Detect which cell encompasses the target text, then output its (X, Y) center coordinate. 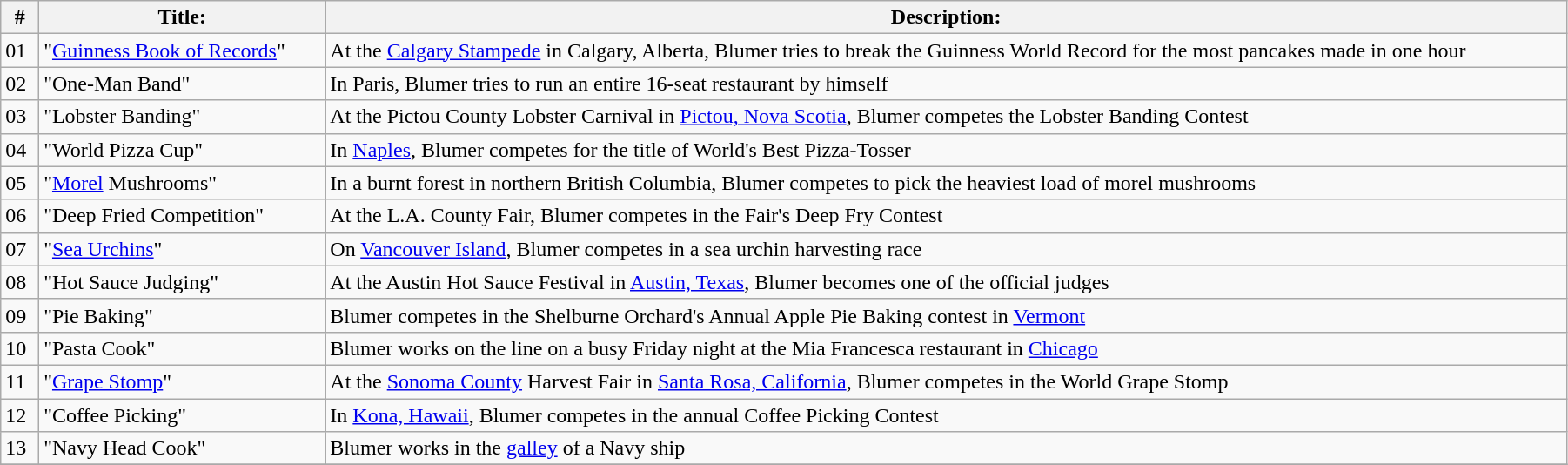
# (20, 17)
"Navy Head Cook" (183, 448)
At the Pictou County Lobster Carnival in Pictou, Nova Scotia, Blumer competes the Lobster Banding Contest (947, 117)
"Pasta Cook" (183, 348)
09 (20, 315)
Description: (947, 17)
"Coffee Picking" (183, 415)
In Kona, Hawaii, Blumer competes in the annual Coffee Picking Contest (947, 415)
Blumer works on the line on a busy Friday night at the Mia Francesca restaurant in Chicago (947, 348)
02 (20, 84)
10 (20, 348)
13 (20, 448)
06 (20, 216)
"Sea Urchins" (183, 249)
"Deep Fried Competition" (183, 216)
"One-Man Band" (183, 84)
05 (20, 183)
"Grape Stomp" (183, 381)
On Vancouver Island, Blumer competes in a sea urchin harvesting race (947, 249)
01 (20, 51)
At the Sonoma County Harvest Fair in Santa Rosa, California, Blumer competes in the World Grape Stomp (947, 381)
In Paris, Blumer tries to run an entire 16-seat restaurant by himself (947, 84)
11 (20, 381)
"Guinness Book of Records" (183, 51)
"Hot Sauce Judging" (183, 282)
In Naples, Blumer competes for the title of World's Best Pizza-Tosser (947, 150)
At the Austin Hot Sauce Festival in Austin, Texas, Blumer becomes one of the official judges (947, 282)
08 (20, 282)
"Pie Baking" (183, 315)
Title: (183, 17)
At the L.A. County Fair, Blumer competes in the Fair's Deep Fry Contest (947, 216)
12 (20, 415)
"Morel Mushrooms" (183, 183)
07 (20, 249)
Blumer competes in the Shelburne Orchard's Annual Apple Pie Baking contest in Vermont (947, 315)
In a burnt forest in northern British Columbia, Blumer competes to pick the heaviest load of morel mushrooms (947, 183)
04 (20, 150)
"Lobster Banding" (183, 117)
03 (20, 117)
"World Pizza Cup" (183, 150)
Blumer works in the galley of a Navy ship (947, 448)
At the Calgary Stampede in Calgary, Alberta, Blumer tries to break the Guinness World Record for the most pancakes made in one hour (947, 51)
